Identify which cell holds the provided text, then report its (X, Y) central coordinate. 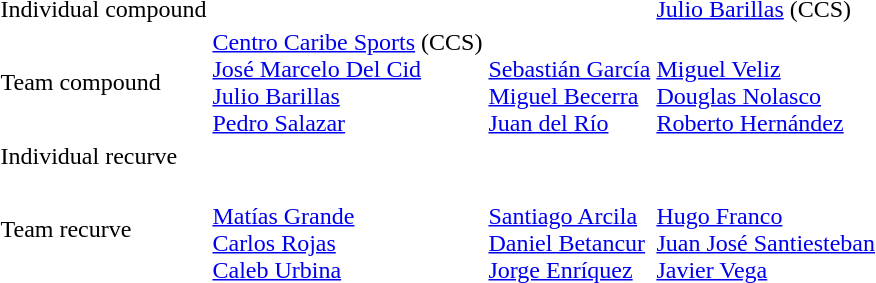
Sebastián GarcíaMiguel BecerraJuan del Río (570, 82)
Centro Caribe Sports (CCS)José Marcelo Del CidJulio BarillasPedro Salazar (348, 82)
